Provide the (X, Y) coordinate of the cell's center where the given text is located.  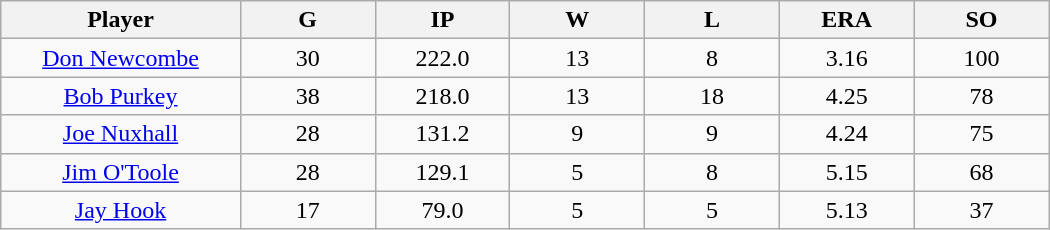
Jim O'Toole (121, 172)
68 (982, 172)
30 (308, 58)
SO (982, 20)
17 (308, 210)
38 (308, 96)
18 (712, 96)
Player (121, 20)
4.24 (846, 134)
129.1 (442, 172)
222.0 (442, 58)
131.2 (442, 134)
218.0 (442, 96)
Joe Nuxhall (121, 134)
5.13 (846, 210)
5.15 (846, 172)
L (712, 20)
100 (982, 58)
Bob Purkey (121, 96)
3.16 (846, 58)
4.25 (846, 96)
IP (442, 20)
Jay Hook (121, 210)
G (308, 20)
Don Newcombe (121, 58)
78 (982, 96)
75 (982, 134)
ERA (846, 20)
W (578, 20)
37 (982, 210)
79.0 (442, 210)
